Identify which cell holds the provided text, then report its (x, y) central coordinate. 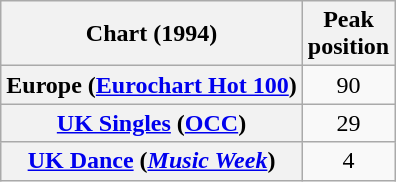
90 (348, 85)
Europe (Eurochart Hot 100) (152, 85)
4 (348, 161)
Chart (1994) (152, 34)
29 (348, 123)
UK Dance (Music Week) (152, 161)
Peakposition (348, 34)
UK Singles (OCC) (152, 123)
